Provide the [x, y] coordinate of the cell's center where the given text is located.  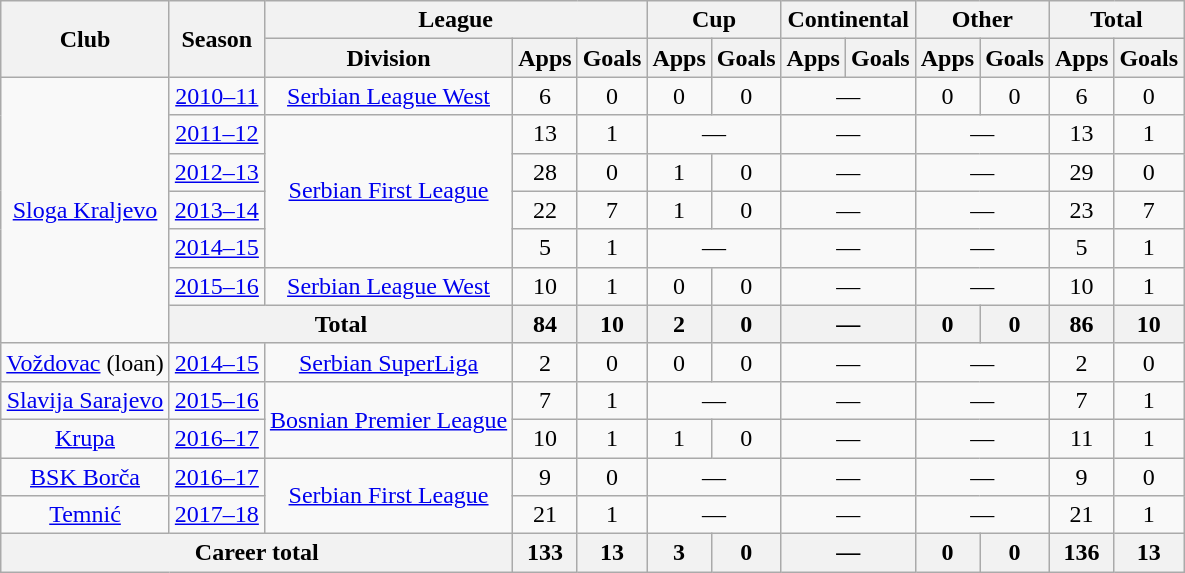
133 [545, 553]
Club [86, 39]
2011–12 [216, 134]
Slavija Sarajevo [86, 400]
Krupa [86, 438]
84 [545, 324]
Voždovac (loan) [86, 362]
Continental [848, 20]
Temnić [86, 515]
BSK Borča [86, 477]
Serbian SuperLiga [388, 362]
Division [388, 58]
23 [1081, 210]
Other [982, 20]
22 [545, 210]
Season [216, 39]
Cup [714, 20]
Bosnian Premier League [388, 419]
2013–14 [216, 210]
136 [1081, 553]
2010–11 [216, 96]
11 [1081, 438]
2017–18 [216, 515]
29 [1081, 172]
League [455, 20]
86 [1081, 324]
3 [679, 553]
2012–13 [216, 172]
Career total [257, 553]
28 [545, 172]
Sloga Kraljevo [86, 210]
